Search for the cell housing the specified text and yield its [x, y] center coordinate. 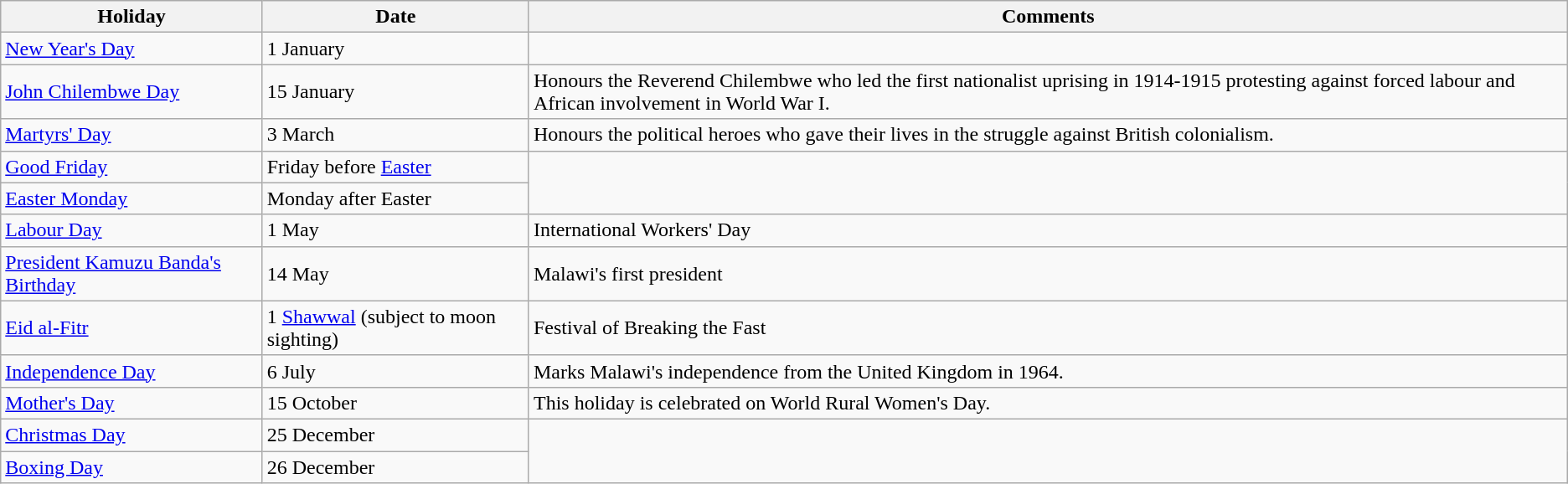
Holiday [132, 17]
New Year's Day [132, 49]
25 December [395, 435]
International Workers' Day [1048, 230]
This holiday is celebrated on World Rural Women's Day. [1048, 403]
Easter Monday [132, 198]
Festival of Breaking the Fast [1048, 328]
Monday after Easter [395, 198]
Independence Day [132, 371]
26 December [395, 466]
Labour Day [132, 230]
14 May [395, 273]
1 May [395, 230]
15 January [395, 92]
Eid al-Fitr [132, 328]
15 October [395, 403]
Good Friday [132, 167]
Date [395, 17]
Martyrs' Day [132, 135]
President Kamuzu Banda's Birthday [132, 273]
Comments [1048, 17]
Boxing Day [132, 466]
John Chilembwe Day [132, 92]
Mother's Day [132, 403]
Honours the political heroes who gave their lives in the struggle against British colonialism. [1048, 135]
1 Shawwal (subject to moon sighting) [395, 328]
Malawi's first president [1048, 273]
Marks Malawi's independence from the United Kingdom in 1964. [1048, 371]
3 March [395, 135]
6 July [395, 371]
Friday before Easter [395, 167]
Christmas Day [132, 435]
1 January [395, 49]
